Capture the cell that displays the provided text and extract its (X, Y) central coordinate. 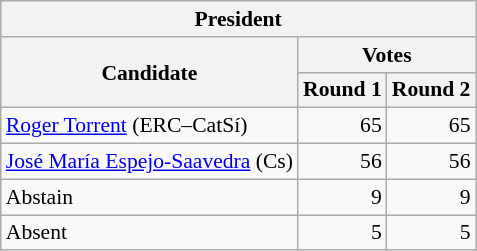
Roger Torrent (ERC–CatSí) (150, 126)
Votes (386, 55)
President (238, 19)
Round 2 (432, 90)
Abstain (150, 197)
José María Espejo-Saavedra (Cs) (150, 162)
Absent (150, 233)
Candidate (150, 72)
Round 1 (342, 90)
